Find where the given text appears and provide that cell's center as [X, Y] coordinate. 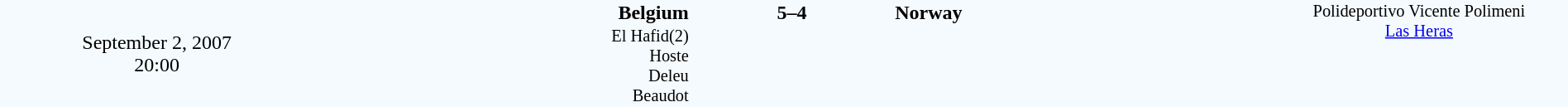
5–4 [791, 12]
El Hafid(2)HosteDeleuBeaudot [501, 66]
Norway [1082, 12]
Belgium [501, 12]
September 2, 200720:00 [157, 53]
Polideportivo Vicente PolimeniLas Heras [1419, 53]
